Provide the (X, Y) coordinate of the cell's center where the given text is located.  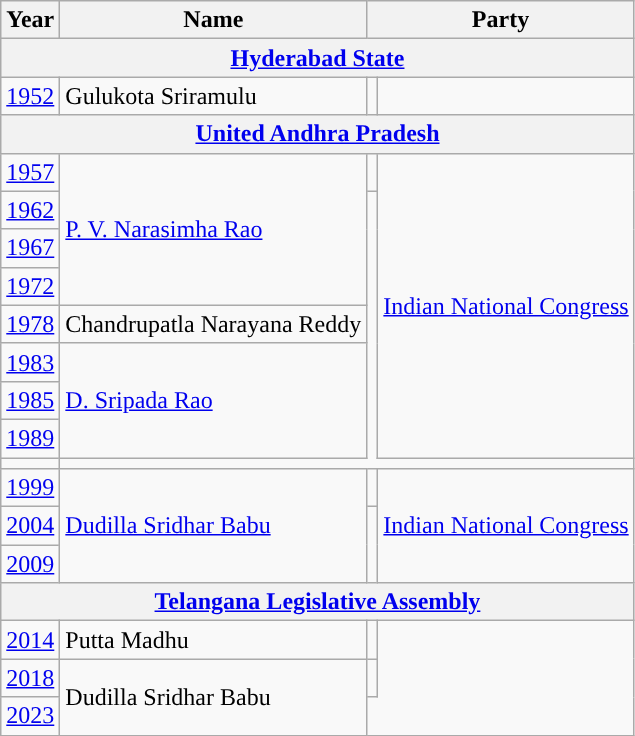
D. Sripada Rao (214, 400)
1972 (30, 286)
Chandrupatla Narayana Reddy (214, 324)
2004 (30, 526)
1985 (30, 400)
1967 (30, 248)
Year (30, 20)
2009 (30, 564)
1952 (30, 96)
1978 (30, 324)
Putta Madhu (214, 640)
1962 (30, 210)
2018 (30, 678)
Party (500, 20)
1999 (30, 488)
1989 (30, 438)
United Andhra Pradesh (318, 134)
Hyderabad State (318, 58)
Name (214, 20)
2014 (30, 640)
1957 (30, 172)
2023 (30, 716)
1983 (30, 362)
P. V. Narasimha Rao (214, 229)
Telangana Legislative Assembly (318, 602)
Gulukota Sriramulu (214, 96)
